Capture the cell that displays the provided text and extract its [X, Y] central coordinate. 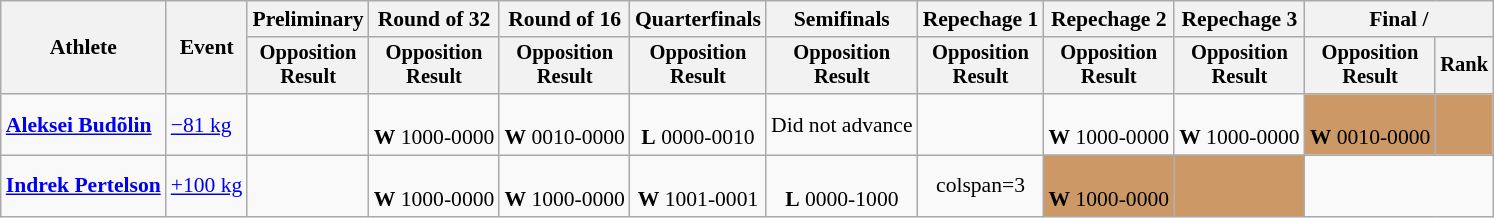
Repechage 1 [981, 19]
Semifinals [842, 19]
Round of 32 [434, 19]
L 0000-1000 [842, 186]
−81 kg [207, 124]
Round of 16 [564, 19]
colspan=3 [981, 186]
Event [207, 48]
Rank [1464, 66]
+100 kg [207, 186]
Athlete [84, 48]
L 0000-0010 [698, 124]
Indrek Pertelson [84, 186]
Preliminary [308, 19]
Repechage 2 [1108, 19]
Quarterfinals [698, 19]
Did not advance [842, 124]
Aleksei Budõlin [84, 124]
Repechage 3 [1240, 19]
W 1001-0001 [698, 186]
Final / [1399, 19]
